Capture the cell that displays the provided text and extract its (X, Y) central coordinate. 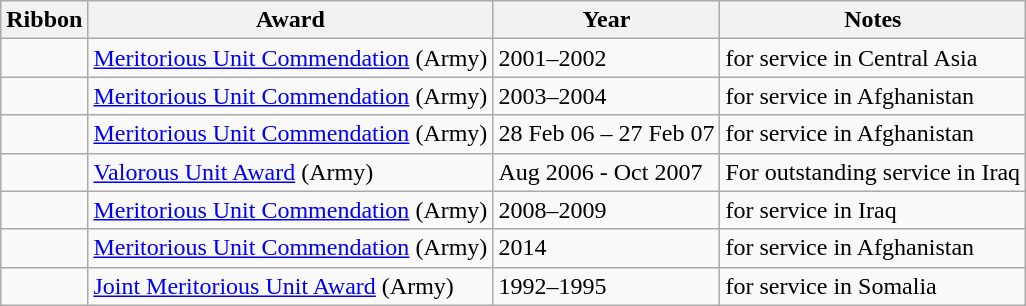
1992–1995 (606, 286)
28 Feb 06 – 27 Feb 07 (606, 134)
2008–2009 (606, 210)
2001–2002 (606, 58)
for service in Central Asia (873, 58)
Aug 2006 - Oct 2007 (606, 172)
For outstanding service in Iraq (873, 172)
Joint Meritorious Unit Award (Army) (290, 286)
Notes (873, 20)
Ribbon (44, 20)
for service in Iraq (873, 210)
for service in Somalia (873, 286)
Award (290, 20)
2014 (606, 248)
Year (606, 20)
2003–2004 (606, 96)
Valorous Unit Award (Army) (290, 172)
